Return the (x, y) coordinate for the center point of the cell that contains the specified text.  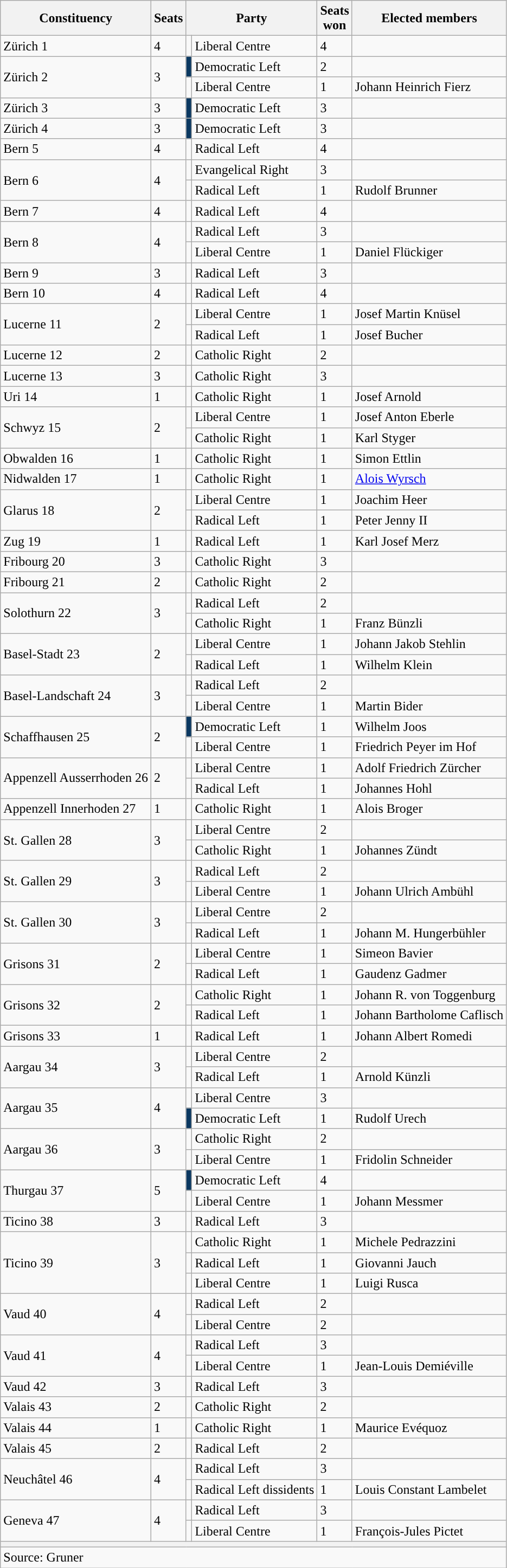
Party (252, 18)
Valais 43 (76, 1407)
Johann Heinrich Fierz (429, 87)
Martin Bider (429, 706)
Wilhelm Joos (429, 727)
Lucerne 12 (76, 355)
Nidwalden 17 (76, 479)
Zürich 1 (76, 46)
Glarus 18 (76, 510)
Bern 6 (76, 180)
Valais 44 (76, 1428)
Appenzell Ausserrhoden 26 (76, 778)
Bern 10 (76, 294)
Gaudenz Gadmer (429, 974)
Vaud 40 (76, 1314)
Schwyz 15 (76, 427)
Bern 8 (76, 242)
Adolf Friedrich Zürcher (429, 768)
Simeon Bavier (429, 954)
Maurice Evéquoz (429, 1428)
Daniel Flückiger (429, 252)
Grisons 31 (76, 964)
Wilhelm Klein (429, 665)
Constituency (76, 18)
Giovanni Jauch (429, 1263)
Aargau 35 (76, 1108)
Arnold Künzli (429, 1077)
Rudolf Brunner (429, 190)
Grisons 33 (76, 1036)
Alois Wyrsch (429, 479)
Josef Arnold (429, 397)
Jean-Louis Demiéville (429, 1366)
Johann M. Hungerbühler (429, 932)
Evangelical Right (255, 170)
Johann Messmer (429, 1201)
Michele Pedrazzini (429, 1242)
François-Jules Pictet (429, 1531)
Bern 5 (76, 149)
Zug 19 (76, 541)
Fribourg 20 (76, 561)
Franz Bünzli (429, 624)
Vaud 42 (76, 1386)
Johann R. von Toggenburg (429, 995)
Appenzell Innerhoden 27 (76, 809)
Lucerne 11 (76, 325)
St. Gallen 29 (76, 881)
Johann Albert Romedi (429, 1036)
Josef Anton Eberle (429, 417)
Aargau 36 (76, 1149)
Elected members (429, 18)
Basel-Stadt 23 (76, 655)
Luigi Rusca (429, 1284)
Karl Josef Merz (429, 541)
Seats (168, 18)
Johann Jakob Stehlin (429, 644)
Geneva 47 (76, 1520)
Zürich 4 (76, 128)
Neuchâtel 46 (76, 1479)
Johannes Zündt (429, 850)
Solothurn 22 (76, 613)
Josef Bucher (429, 335)
Karl Styger (429, 438)
Joachim Heer (429, 500)
Grisons 32 (76, 1005)
Bern 7 (76, 211)
Seatswon (335, 18)
St. Gallen 30 (76, 922)
Johann Ulrich Ambühl (429, 891)
Aargau 34 (76, 1067)
Zürich 3 (76, 108)
Vaud 41 (76, 1356)
Lucerne 13 (76, 376)
Rudolf Urech (429, 1118)
Schaffhausen 25 (76, 737)
Ticino 39 (76, 1262)
Peter Jenny II (429, 520)
Thurgau 37 (76, 1190)
Fribourg 21 (76, 582)
Uri 14 (76, 397)
Zürich 2 (76, 77)
Source: Gruner (254, 1557)
Radical Left dissidents (255, 1489)
Obwalden 16 (76, 458)
Johann Bartholome Caflisch (429, 1015)
Johannes Hohl (429, 788)
Louis Constant Lambelet (429, 1489)
5 (168, 1190)
Valais 45 (76, 1448)
Alois Broger (429, 809)
Simon Ettlin (429, 458)
Bern 9 (76, 273)
Friedrich Peyer im Hof (429, 747)
Fridolin Schneider (429, 1159)
Ticino 38 (76, 1221)
Josef Martin Knüsel (429, 314)
St. Gallen 28 (76, 840)
Basel-Landschaft 24 (76, 696)
